Identify which cell holds the provided text, then report its (x, y) central coordinate. 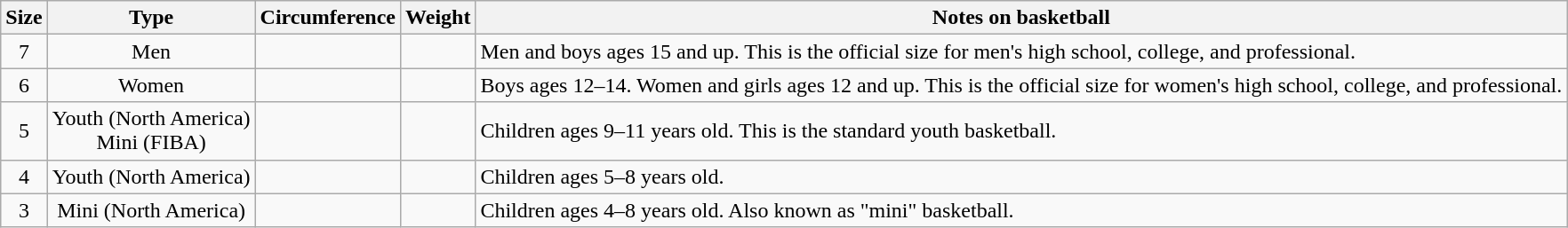
Boys ages 12–14. Women and girls ages 12 and up. This is the official size for women's high school, college, and professional. (1021, 85)
Weight (438, 18)
Men (151, 51)
Children ages 9–11 years old. This is the standard youth basketball. (1021, 131)
Women (151, 85)
Children ages 5–8 years old. (1021, 177)
Size (24, 18)
Circumference (327, 18)
4 (24, 177)
3 (24, 210)
Type (151, 18)
Youth (North America) (151, 177)
7 (24, 51)
Youth (North America)Mini (FIBA) (151, 131)
5 (24, 131)
6 (24, 85)
Men and boys ages 15 and up. This is the official size for men's high school, college, and professional. (1021, 51)
Mini (North America) (151, 210)
Notes on basketball (1021, 18)
Children ages 4–8 years old. Also known as "mini" basketball. (1021, 210)
